Scan for the cell matching the given text and deliver its (X, Y) coordinate at center. 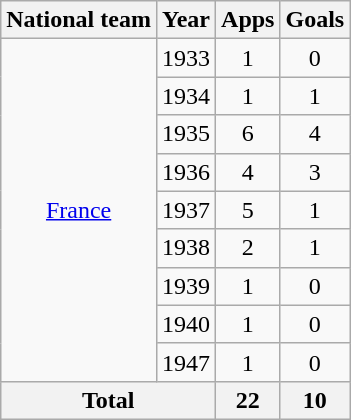
1933 (186, 58)
Apps (248, 20)
1940 (186, 324)
6 (248, 134)
1947 (186, 362)
Year (186, 20)
Total (108, 400)
1935 (186, 134)
Goals (315, 20)
1936 (186, 172)
1934 (186, 96)
22 (248, 400)
1937 (186, 210)
1939 (186, 286)
1938 (186, 248)
5 (248, 210)
10 (315, 400)
France (79, 210)
3 (315, 172)
2 (248, 248)
National team (79, 20)
